Scan for the cell matching the given text and deliver its (x, y) coordinate at center. 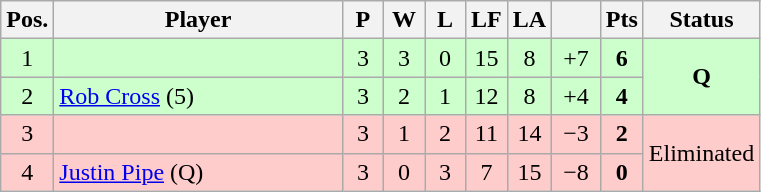
11 (487, 134)
−8 (576, 172)
7 (487, 172)
Player (198, 20)
W (404, 20)
Eliminated (701, 153)
Justin Pipe (Q) (198, 172)
L (444, 20)
6 (622, 58)
+4 (576, 96)
+7 (576, 58)
P (362, 20)
LA (529, 20)
Rob Cross (5) (198, 96)
Pos. (28, 20)
Status (701, 20)
LF (487, 20)
−3 (576, 134)
Pts (622, 20)
12 (487, 96)
Q (701, 77)
14 (529, 134)
